Provide the [X, Y] coordinate of the cell's center where the given text is located.  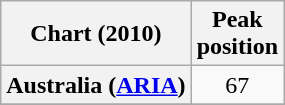
Chart (2010) [96, 34]
67 [237, 85]
Peakposition [237, 34]
Australia (ARIA) [96, 85]
